Provide the [X, Y] coordinate of the cell's center where the given text is located.  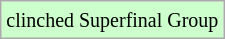
clinched Superfinal Group [112, 20]
